Return the [x, y] coordinate for the center point of the cell that contains the specified text.  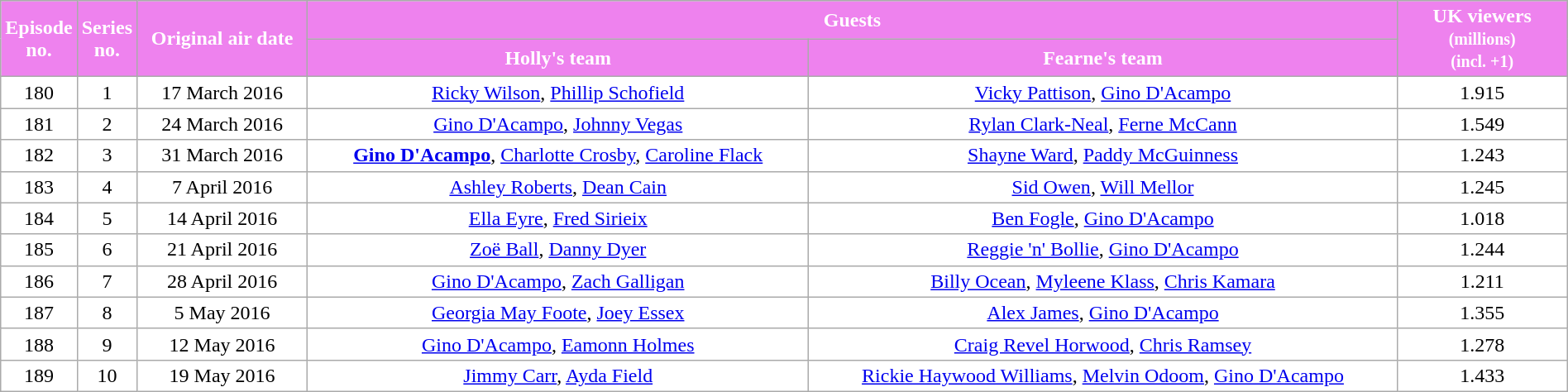
Zoë Ball, Danny Dyer [558, 250]
Episodeno. [39, 39]
183 [39, 187]
189 [39, 375]
17 March 2016 [222, 93]
5 May 2016 [222, 313]
1.018 [1482, 218]
19 May 2016 [222, 375]
Gino D'Acampo, Charlotte Crosby, Caroline Flack [558, 155]
Rylan Clark-Neal, Ferne McCann [1103, 124]
1.355 [1482, 313]
Gino D'Acampo, Eamonn Holmes [558, 344]
1.433 [1482, 375]
Ben Fogle, Gino D'Acampo [1103, 218]
Ricky Wilson, Phillip Schofield [558, 93]
8 [107, 313]
Seriesno. [107, 39]
5 [107, 218]
24 March 2016 [222, 124]
7 April 2016 [222, 187]
Sid Owen, Will Mellor [1103, 187]
Gino D'Acampo, Johnny Vegas [558, 124]
Reggie 'n' Bollie, Gino D'Acampo [1103, 250]
180 [39, 93]
1.915 [1482, 93]
9 [107, 344]
Georgia May Foote, Joey Essex [558, 313]
1.245 [1482, 187]
7 [107, 281]
Gino D'Acampo, Zach Galligan [558, 281]
UK viewers (millions)(incl. +1) [1482, 39]
1.243 [1482, 155]
Craig Revel Horwood, Chris Ramsey [1103, 344]
Vicky Pattison, Gino D'Acampo [1103, 93]
187 [39, 313]
10 [107, 375]
186 [39, 281]
Guests [853, 20]
28 April 2016 [222, 281]
Ella Eyre, Fred Sirieix [558, 218]
31 March 2016 [222, 155]
6 [107, 250]
Original air date [222, 39]
184 [39, 218]
1.244 [1482, 250]
Alex James, Gino D'Acampo [1103, 313]
Fearne's team [1103, 58]
Ashley Roberts, Dean Cain [558, 187]
12 May 2016 [222, 344]
181 [39, 124]
1.211 [1482, 281]
1.549 [1482, 124]
1.278 [1482, 344]
Rickie Haywood Williams, Melvin Odoom, Gino D'Acampo [1103, 375]
3 [107, 155]
188 [39, 344]
Billy Ocean, Myleene Klass, Chris Kamara [1103, 281]
Shayne Ward, Paddy McGuinness [1103, 155]
2 [107, 124]
Holly's team [558, 58]
1 [107, 93]
Jimmy Carr, Ayda Field [558, 375]
14 April 2016 [222, 218]
182 [39, 155]
4 [107, 187]
21 April 2016 [222, 250]
185 [39, 250]
